Scan for the cell matching the given text and deliver its (x, y) coordinate at center. 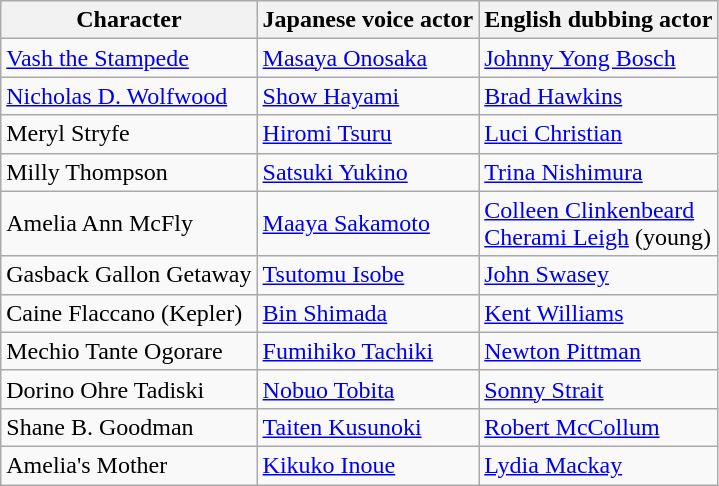
Satsuki Yukino (368, 172)
Caine Flaccano (Kepler) (129, 313)
Brad Hawkins (598, 96)
Taiten Kusunoki (368, 427)
Mechio Tante Ogorare (129, 351)
Sonny Strait (598, 389)
Lydia Mackay (598, 465)
Milly Thompson (129, 172)
Character (129, 20)
Gasback Gallon Getaway (129, 275)
Newton Pittman (598, 351)
Amelia Ann McFly (129, 224)
Nicholas D. Wolfwood (129, 96)
Vash the Stampede (129, 58)
Hiromi Tsuru (368, 134)
Kikuko Inoue (368, 465)
Amelia's Mother (129, 465)
Japanese voice actor (368, 20)
English dubbing actor (598, 20)
Bin Shimada (368, 313)
Tsutomu Isobe (368, 275)
Show Hayami (368, 96)
Nobuo Tobita (368, 389)
Meryl Stryfe (129, 134)
Maaya Sakamoto (368, 224)
Fumihiko Tachiki (368, 351)
Dorino Ohre Tadiski (129, 389)
Colleen ClinkenbeardCherami Leigh (young) (598, 224)
Shane B. Goodman (129, 427)
Luci Christian (598, 134)
Robert McCollum (598, 427)
Masaya Onosaka (368, 58)
Trina Nishimura (598, 172)
Johnny Yong Bosch (598, 58)
Kent Williams (598, 313)
John Swasey (598, 275)
